Scan for the cell matching the given text and deliver its (x, y) coordinate at center. 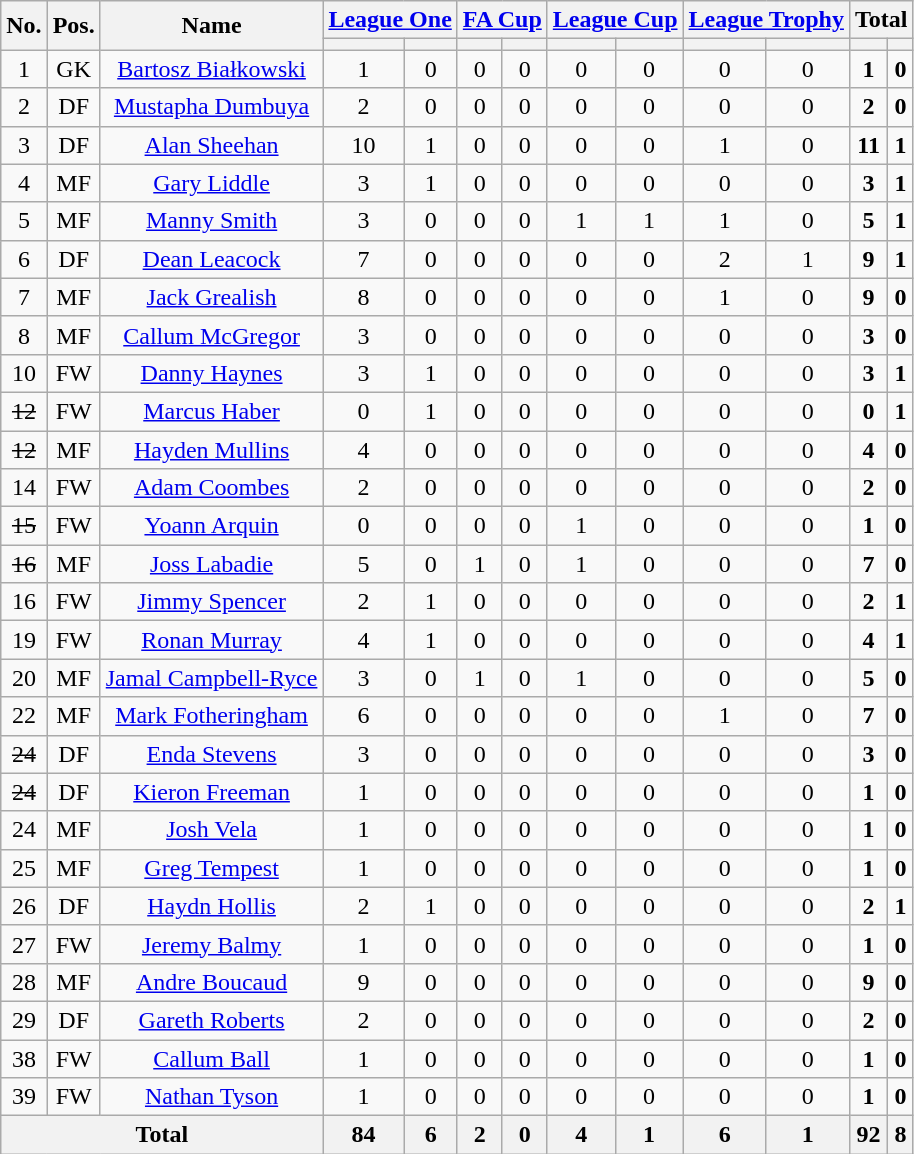
League Cup (615, 20)
39 (24, 1097)
Kieron Freeman (212, 792)
Danny Haynes (212, 373)
84 (364, 1135)
29 (24, 1020)
26 (24, 906)
25 (24, 868)
Manny Smith (212, 221)
19 (24, 640)
Dean Leacock (212, 259)
Nathan Tyson (212, 1097)
Joss Labadie (212, 564)
14 (24, 488)
Haydn Hollis (212, 906)
11 (868, 145)
22 (24, 716)
Callum McGregor (212, 335)
Enda Stevens (212, 754)
Pos. (74, 26)
Gary Liddle (212, 183)
Bartosz Białkowski (212, 69)
GK (74, 69)
Greg Tempest (212, 868)
Adam Coombes (212, 488)
League Trophy (766, 20)
FA Cup (502, 20)
Mark Fotheringham (212, 716)
20 (24, 678)
27 (24, 944)
League One (390, 20)
Jamal Campbell-Ryce (212, 678)
Callum Ball (212, 1059)
Gareth Roberts (212, 1020)
Mustapha Dumbuya (212, 107)
Jimmy Spencer (212, 602)
38 (24, 1059)
28 (24, 982)
Hayden Mullins (212, 449)
Alan Sheehan (212, 145)
Ronan Murray (212, 640)
Jack Grealish (212, 297)
92 (868, 1135)
Yoann Arquin (212, 526)
No. (24, 26)
Andre Boucaud (212, 982)
Name (212, 26)
15 (24, 526)
Marcus Haber (212, 411)
Josh Vela (212, 830)
Jeremy Balmy (212, 944)
